Capture the cell that displays the provided text and extract its [x, y] central coordinate. 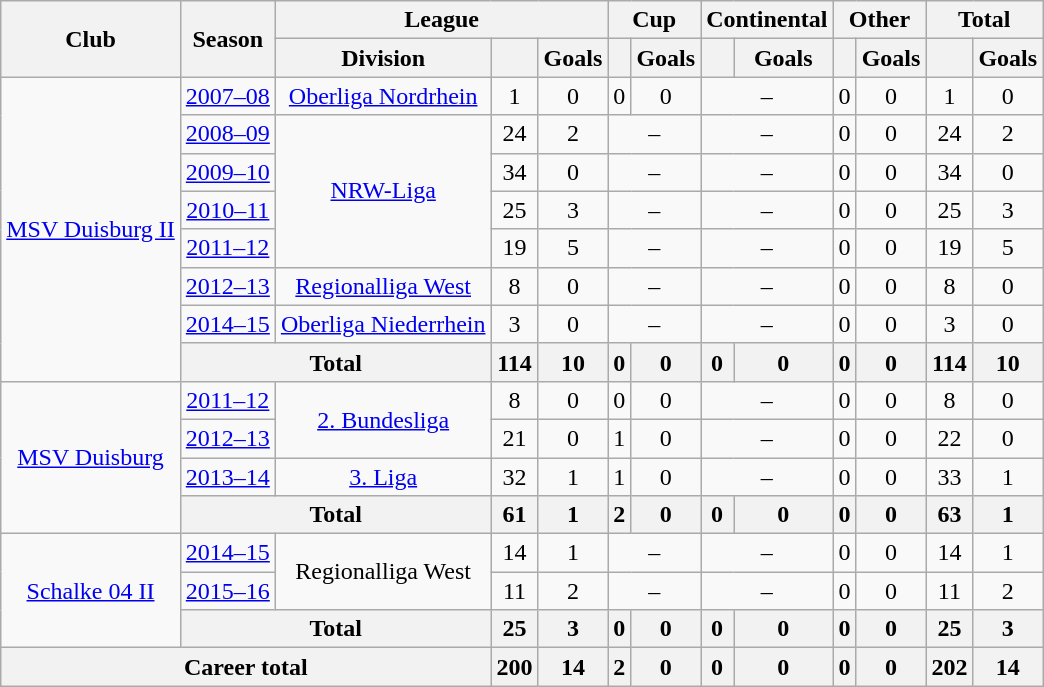
Oberliga Nordrhein [383, 96]
Division [383, 58]
Oberliga Niederrhein [383, 324]
Other [880, 20]
Cup [654, 20]
MSV Duisburg [91, 457]
2015–16 [228, 591]
2008–09 [228, 134]
2009–10 [228, 172]
61 [514, 515]
Career total [246, 667]
63 [950, 515]
Continental [767, 20]
2007–08 [228, 96]
33 [950, 477]
2013–14 [228, 477]
2010–11 [228, 210]
32 [514, 477]
202 [950, 667]
Season [228, 39]
3. Liga [383, 477]
22 [950, 438]
2. Bundesliga [383, 419]
MSV Duisburg II [91, 229]
League [441, 20]
Schalke 04 II [91, 591]
NRW-Liga [383, 191]
Club [91, 39]
200 [514, 667]
21 [514, 438]
